Return the (x, y) coordinate for the center point of the cell that contains the specified text.  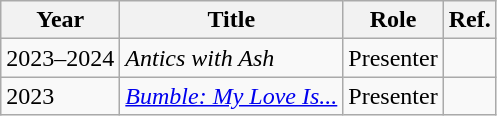
Bumble: My Love Is... (232, 96)
Role (393, 20)
Title (232, 20)
Year (60, 20)
Antics with Ash (232, 58)
2023 (60, 96)
Ref. (470, 20)
2023–2024 (60, 58)
